For the text-containing cell, return its midpoint in (X, Y) coordinate format. 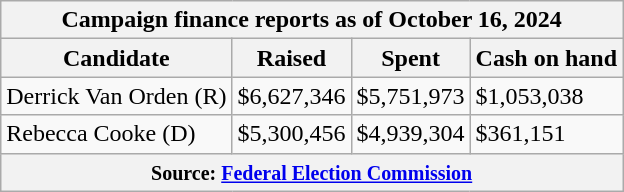
$6,627,346 (292, 96)
$5,751,973 (410, 96)
$4,939,304 (410, 134)
Rebecca Cooke (D) (116, 134)
$1,053,038 (546, 96)
Derrick Van Orden (R) (116, 96)
Candidate (116, 58)
$5,300,456 (292, 134)
Campaign finance reports as of October 16, 2024 (312, 20)
Cash on hand (546, 58)
Spent (410, 58)
Source: Federal Election Commission (312, 172)
$361,151 (546, 134)
Raised (292, 58)
